Detect which cell encompasses the target text, then output its (x, y) center coordinate. 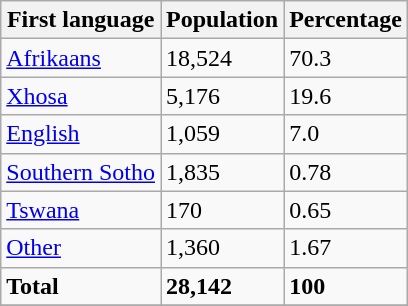
0.78 (346, 172)
Population (222, 20)
70.3 (346, 58)
Percentage (346, 20)
5,176 (222, 96)
Other (81, 248)
100 (346, 286)
28,142 (222, 286)
Xhosa (81, 96)
170 (222, 210)
0.65 (346, 210)
English (81, 134)
Tswana (81, 210)
1,835 (222, 172)
7.0 (346, 134)
1,360 (222, 248)
Southern Sotho (81, 172)
19.6 (346, 96)
Total (81, 286)
18,524 (222, 58)
Afrikaans (81, 58)
First language (81, 20)
1.67 (346, 248)
1,059 (222, 134)
